Return (X, Y) of the center of cell containing provided text 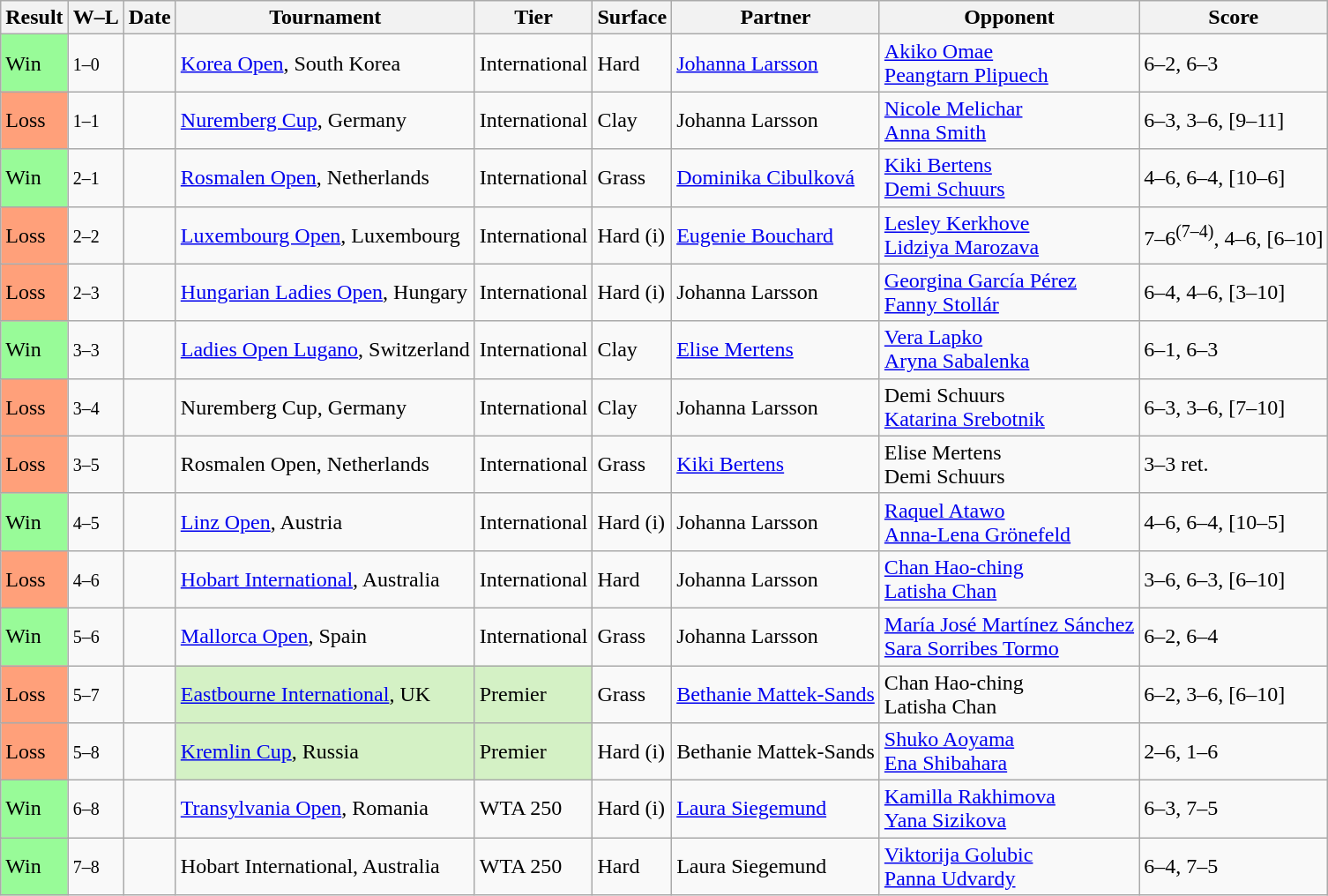
Kremlin Cup, Russia (325, 751)
Dominika Cibulková (776, 178)
Result (34, 18)
6–2, 6–4 (1234, 637)
3–6, 6–3, [6–10] (1234, 579)
Lesley Kerkhove Lidziya Marozava (1009, 235)
Eastbourne International, UK (325, 693)
Date (150, 18)
7–8 (95, 866)
3–5 (95, 464)
4–6 (95, 579)
Demi Schuurs Katarina Srebotnik (1009, 407)
6–3, 7–5 (1234, 810)
4–6, 6–4, [10–6] (1234, 178)
Raquel Atawo Anna-Lena Grönefeld (1009, 522)
W–L (95, 18)
Linz Open, Austria (325, 522)
4–6, 6–4, [10–5] (1234, 522)
Ladies Open Lugano, Switzerland (325, 349)
6–3, 3–6, [7–10] (1234, 407)
Nicole Melichar Anna Smith (1009, 120)
6–4, 4–6, [3–10] (1234, 293)
Elise Mertens Demi Schuurs (1009, 464)
Score (1234, 18)
7–6(7–4), 4–6, [6–10] (1234, 235)
2–6, 1–6 (1234, 751)
Kiki Bertens Demi Schuurs (1009, 178)
2–1 (95, 178)
6–8 (95, 810)
2–2 (95, 235)
Tournament (325, 18)
3–3 ret. (1234, 464)
Akiko Omae Peangtarn Plipuech (1009, 63)
3–4 (95, 407)
Kiki Bertens (776, 464)
Mallorca Open, Spain (325, 637)
Partner (776, 18)
Kamilla Rakhimova Yana Sizikova (1009, 810)
Hungarian Ladies Open, Hungary (325, 293)
Elise Mertens (776, 349)
3–3 (95, 349)
Opponent (1009, 18)
6–4, 7–5 (1234, 866)
Korea Open, South Korea (325, 63)
María José Martínez Sánchez Sara Sorribes Tormo (1009, 637)
5–6 (95, 637)
2–3 (95, 293)
6–3, 3–6, [9–11] (1234, 120)
Eugenie Bouchard (776, 235)
Georgina García Pérez Fanny Stollár (1009, 293)
5–8 (95, 751)
6–1, 6–3 (1234, 349)
Shuko Aoyama Ena Shibahara (1009, 751)
Surface (632, 18)
Transylvania Open, Romania (325, 810)
6–2, 3–6, [6–10] (1234, 693)
4–5 (95, 522)
Tier (533, 18)
Vera Lapko Aryna Sabalenka (1009, 349)
1–1 (95, 120)
Luxembourg Open, Luxembourg (325, 235)
5–7 (95, 693)
1–0 (95, 63)
6–2, 6–3 (1234, 63)
Viktorija Golubic Panna Udvardy (1009, 866)
